Extract the (x, y) coordinate from the center of the cell holding the provided text.  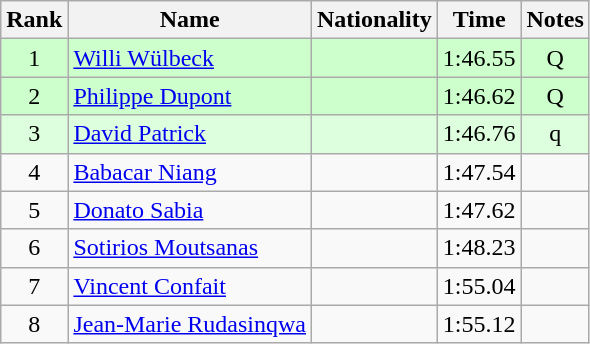
Babacar Niang (190, 172)
Time (479, 20)
1:55.04 (479, 286)
2 (34, 96)
1:46.55 (479, 58)
8 (34, 324)
Nationality (375, 20)
1:48.23 (479, 248)
4 (34, 172)
6 (34, 248)
Vincent Confait (190, 286)
Donato Sabia (190, 210)
Jean-Marie Rudasinqwa (190, 324)
3 (34, 134)
David Patrick (190, 134)
1:47.62 (479, 210)
q (555, 134)
Rank (34, 20)
Sotirios Moutsanas (190, 248)
Name (190, 20)
Notes (555, 20)
Philippe Dupont (190, 96)
5 (34, 210)
1:47.54 (479, 172)
1 (34, 58)
1:55.12 (479, 324)
Willi Wülbeck (190, 58)
1:46.76 (479, 134)
1:46.62 (479, 96)
7 (34, 286)
